From the cell containing the given text, extract its center point as [X, Y] coordinate. 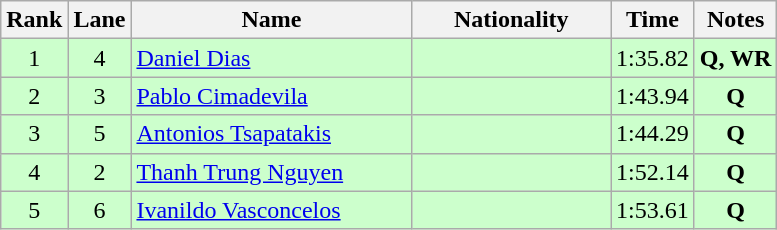
Thanh Trung Nguyen [272, 172]
1:52.14 [653, 172]
1:44.29 [653, 134]
Rank [34, 20]
1:35.82 [653, 58]
Ivanildo Vasconcelos [272, 210]
1 [34, 58]
Pablo Cimadevila [272, 96]
Q, WR [736, 58]
1:43.94 [653, 96]
1:53.61 [653, 210]
6 [100, 210]
Notes [736, 20]
Time [653, 20]
Daniel Dias [272, 58]
Nationality [512, 20]
Lane [100, 20]
Antonios Tsapatakis [272, 134]
Name [272, 20]
